Find where the given text appears and provide that cell's center as [X, Y] coordinate. 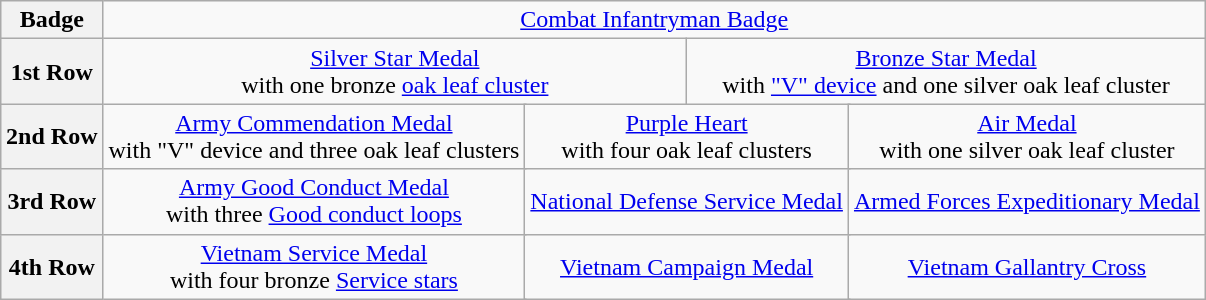
Silver Star Medalwith one bronze oak leaf cluster [395, 72]
Vietnam Service Medalwith four bronze Service stars [314, 266]
Combat Infantryman Badge [654, 20]
Army Commendation Medalwith "V" device and three oak leaf clusters [314, 136]
Purple Heartwith four oak leaf clusters [687, 136]
Bronze Star Medalwith "V" device and one silver oak leaf cluster [946, 72]
2nd Row [52, 136]
Vietnam Campaign Medal [687, 266]
National Defense Service Medal [687, 202]
4th Row [52, 266]
Armed Forces Expeditionary Medal [1026, 202]
3rd Row [52, 202]
Army Good Conduct Medalwith three Good conduct loops [314, 202]
1st Row [52, 72]
Badge [52, 20]
Vietnam Gallantry Cross [1026, 266]
Air Medalwith one silver oak leaf cluster [1026, 136]
